Scan for the cell matching the given text and deliver its [X, Y] coordinate at center. 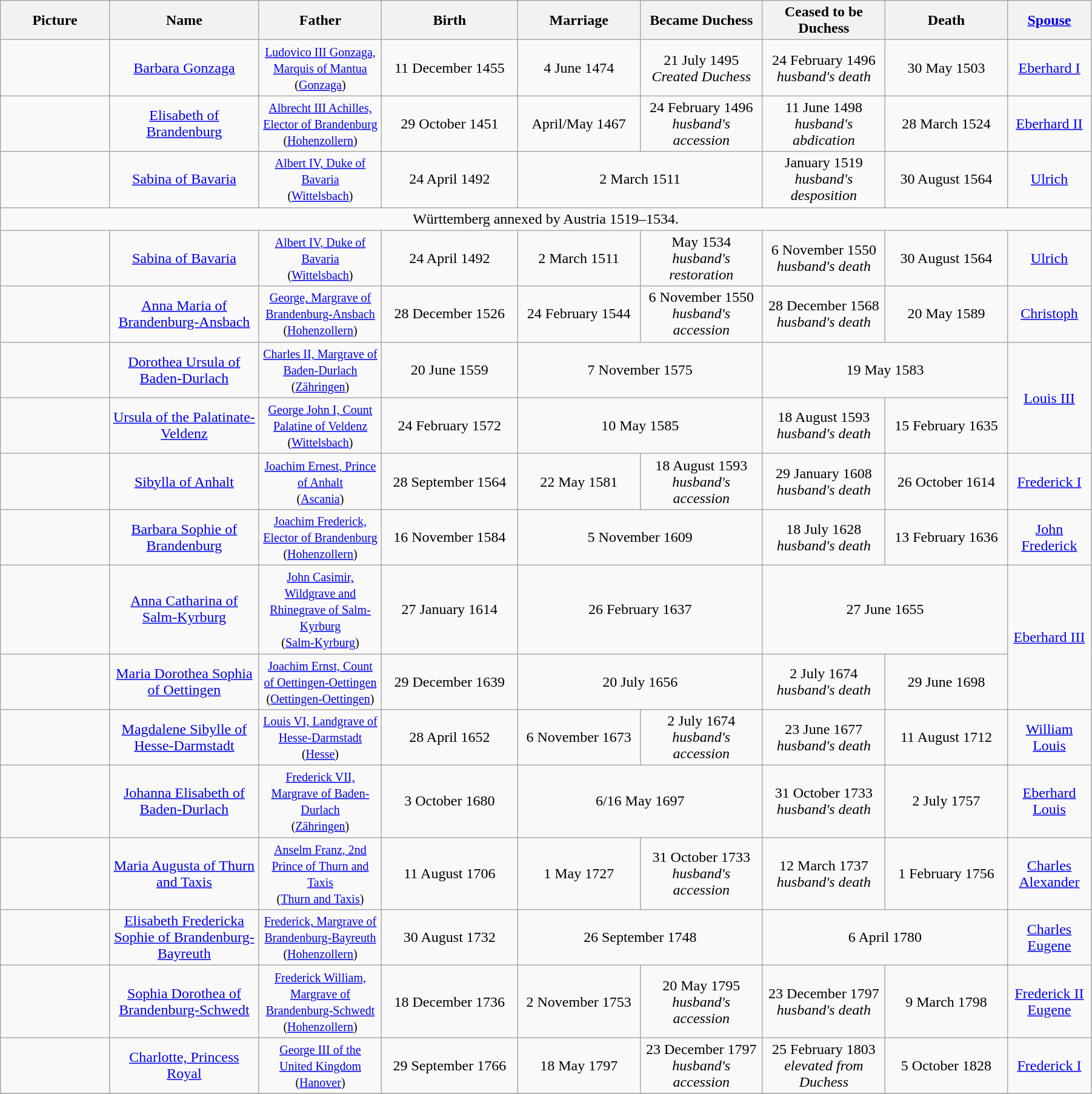
April/May 1467 [579, 124]
9 March 1798 [946, 1001]
May 1534husband's restoration [701, 258]
23 June 1677husband's death [824, 738]
Charles II, Margrave of Baden-Durlach(Zähringen) [320, 370]
26 September 1748 [640, 938]
20 May 1589 [946, 314]
Joachim Ernest, Prince of Anhalt(Ascania) [320, 481]
31 October 1733husband's accession [701, 874]
Eberhard Louis [1050, 801]
Birth [450, 21]
30 May 1503 [946, 68]
Sophia Dorothea of Brandenburg-Schwedt [184, 1001]
30 August 1732 [450, 938]
11 August 1706 [450, 874]
Marriage [579, 21]
24 February 1544 [579, 314]
Württemberg annexed by Austria 1519–1534. [546, 219]
Charles Eugene [1050, 938]
13 February 1636 [946, 537]
Anna Catharina of Salm-Kyrburg [184, 609]
11 December 1455 [450, 68]
22 May 1581 [579, 481]
Picture [55, 21]
Death [946, 21]
29 June 1698 [946, 681]
Frederick William, Margrave of Brandenburg-Schwedt(Hohenzollern) [320, 1001]
6 November 1550husband's accession [701, 314]
Johanna Elisabeth of Baden-Durlach [184, 801]
29 October 1451 [450, 124]
15 February 1635 [946, 425]
Dorothea Ursula of Baden-Durlach [184, 370]
24 February 1496husband's death [824, 68]
7 November 1575 [640, 370]
George John I, Count Palatine of Veldenz(Wittelsbach) [320, 425]
28 April 1652 [450, 738]
6 November 1550husband's death [824, 258]
25 February 1803elevated from Duchess [824, 1066]
John Frederick [1050, 537]
Joachim Ernst, Count of Oettingen-Oettingen(Oettingen-Oettingen) [320, 681]
10 May 1585 [640, 425]
Frederick VII, Margrave of Baden-Durlach(Zähringen) [320, 801]
Barbara Gonzaga [184, 68]
Elisabeth of Brandenburg [184, 124]
6 April 1780 [885, 938]
27 January 1614 [450, 609]
Ceased to be Duchess [824, 21]
2 July 1757 [946, 801]
29 September 1766 [450, 1066]
1 February 1756 [946, 874]
19 May 1583 [885, 370]
28 September 1564 [450, 481]
Sibylla of Anhalt [184, 481]
20 July 1656 [640, 681]
31 October 1733husband's death [824, 801]
Eberhard II [1050, 124]
5 October 1828 [946, 1066]
29 January 1608husband's death [824, 481]
Ursula of the Palatinate-Veldenz [184, 425]
5 November 1609 [640, 537]
18 July 1628husband's death [824, 537]
3 October 1680 [450, 801]
Louis VI, Landgrave of Hesse-Darmstadt(Hesse) [320, 738]
Father [320, 21]
Anna Maria of Brandenburg-Ansbach [184, 314]
18 August 1593husband's accession [701, 481]
11 August 1712 [946, 738]
24 February 1496husband's accession [701, 124]
1 May 1727 [579, 874]
6/16 May 1697 [640, 801]
Name [184, 21]
28 December 1526 [450, 314]
Christoph [1050, 314]
27 June 1655 [885, 609]
23 December 1797husband's accession [701, 1066]
Frederick II Eugene [1050, 1001]
Louis III [1050, 398]
11 June 1498husband's abdication [824, 124]
Spouse [1050, 21]
2 July 1674husband's death [824, 681]
Joachim Frederick, Elector of Brandenburg(Hohenzollern) [320, 537]
Charlotte, Princess Royal [184, 1066]
Became Duchess [701, 21]
2 November 1753 [579, 1001]
4 June 1474 [579, 68]
Eberhard I [1050, 68]
Maria Dorothea Sophia of Oettingen [184, 681]
28 March 1524 [946, 124]
28 December 1568husband's death [824, 314]
18 August 1593husband's death [824, 425]
21 July 1495Created Duchess [701, 68]
16 November 1584 [450, 537]
Barbara Sophie of Brandenburg [184, 537]
Elisabeth Fredericka Sophie of Brandenburg-Bayreuth [184, 938]
29 December 1639 [450, 681]
John Casimir, Wildgrave and Rhinegrave of Salm-Kyrburg(Salm-Kyrburg) [320, 609]
20 June 1559 [450, 370]
20 May 1795husband's accession [701, 1001]
Maria Augusta of Thurn and Taxis [184, 874]
January 1519husband's desposition [824, 179]
Eberhard III [1050, 637]
26 February 1637 [640, 609]
Charles Alexander [1050, 874]
18 December 1736 [450, 1001]
2 July 1674husband's accession [701, 738]
Frederick, Margrave of Brandenburg-Bayreuth(Hohenzollern) [320, 938]
Ludovico III Gonzaga, Marquis of Mantua(Gonzaga) [320, 68]
Albrecht III Achilles, Elector of Brandenburg(Hohenzollern) [320, 124]
6 November 1673 [579, 738]
23 December 1797husband's death [824, 1001]
26 October 1614 [946, 481]
12 March 1737husband's death [824, 874]
Anselm Franz, 2nd Prince of Thurn and Taxis(Thurn and Taxis) [320, 874]
24 February 1572 [450, 425]
George, Margrave of Brandenburg-Ansbach(Hohenzollern) [320, 314]
George III of the United Kingdom(Hanover) [320, 1066]
Magdalene Sibylle of Hesse-Darmstadt [184, 738]
18 May 1797 [579, 1066]
William Louis [1050, 738]
